Find where the given text appears and provide that cell's center as (x, y) coordinate. 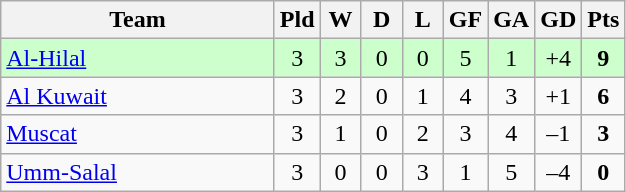
+1 (558, 96)
–4 (558, 172)
D (382, 20)
Pld (297, 20)
9 (604, 58)
Team (138, 20)
–1 (558, 134)
GD (558, 20)
6 (604, 96)
W (340, 20)
+4 (558, 58)
L (422, 20)
Muscat (138, 134)
Pts (604, 20)
Al Kuwait (138, 96)
Umm-Salal (138, 172)
GA (512, 20)
Al-Hilal (138, 58)
GF (465, 20)
